Return the [x, y] coordinate for the center point of the cell that contains the specified text.  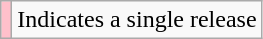
Indicates a single release [137, 20]
